Output the [X, Y] coordinate of the center of the cell containing the given text.  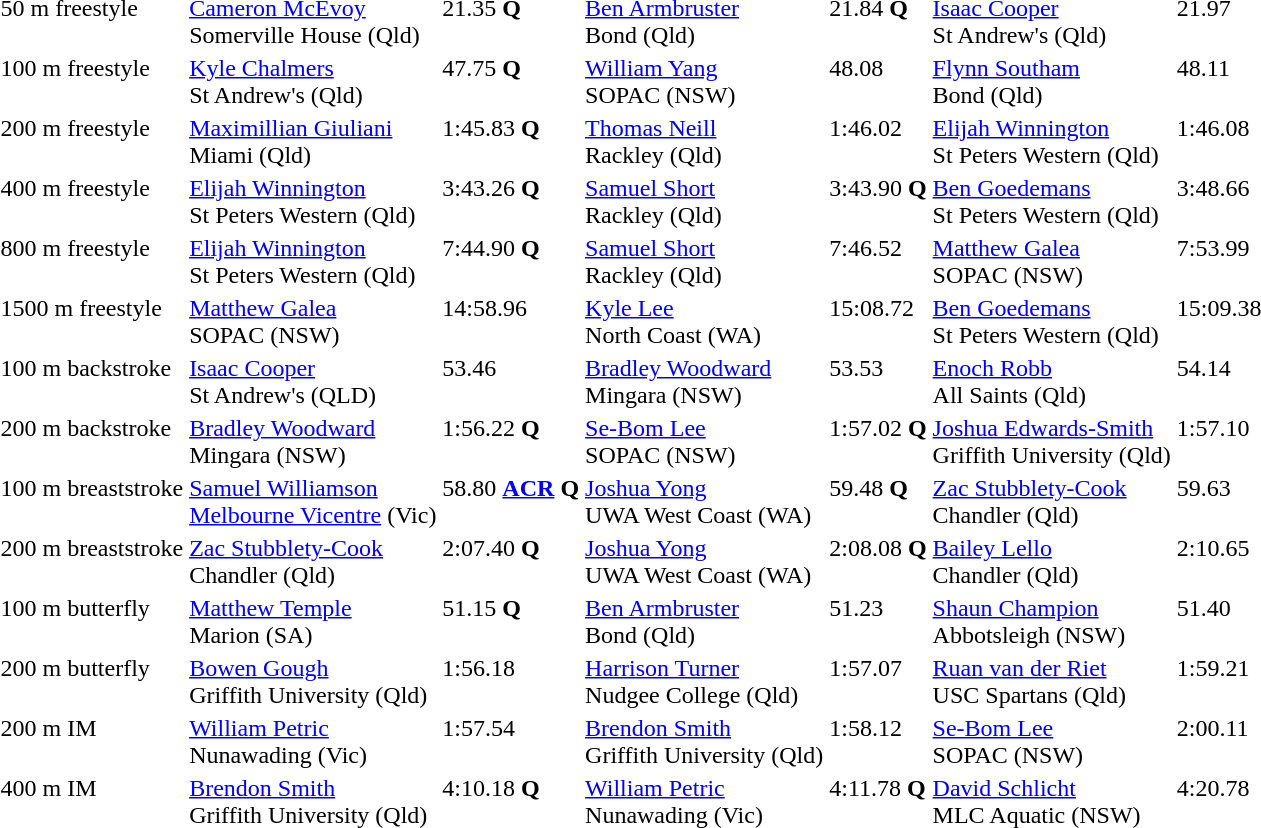
53.53 [878, 382]
59.48 Q [878, 502]
Kyle LeeNorth Coast (WA) [704, 322]
Brendon SmithGriffith University (Qld) [704, 742]
Bailey LelloChandler (Qld) [1052, 562]
51.23 [878, 622]
1:46.02 [878, 142]
Kyle ChalmersSt Andrew's (Qld) [313, 82]
Isaac CooperSt Andrew's (QLD) [313, 382]
3:43.90 Q [878, 202]
2:07.40 Q [511, 562]
7:44.90 Q [511, 262]
Ben ArmbrusterBond (Qld) [704, 622]
47.75 Q [511, 82]
Matthew TempleMarion (SA) [313, 622]
Samuel WilliamsonMelbourne Vicentre (Vic) [313, 502]
7:46.52 [878, 262]
Ruan van der RietUSC Spartans (Qld) [1052, 682]
1:45.83 Q [511, 142]
2:08.08 Q [878, 562]
Harrison TurnerNudgee College (Qld) [704, 682]
1:57.07 [878, 682]
48.08 [878, 82]
1:58.12 [878, 742]
3:43.26 Q [511, 202]
1:56.18 [511, 682]
Shaun ChampionAbbotsleigh (NSW) [1052, 622]
Bowen GoughGriffith University (Qld) [313, 682]
William YangSOPAC (NSW) [704, 82]
15:08.72 [878, 322]
Maximillian GiulianiMiami (Qld) [313, 142]
1:57.54 [511, 742]
14:58.96 [511, 322]
Flynn SouthamBond (Qld) [1052, 82]
1:57.02 Q [878, 442]
58.80 ACR Q [511, 502]
Joshua Edwards-SmithGriffith University (Qld) [1052, 442]
Enoch RobbAll Saints (Qld) [1052, 382]
1:56.22 Q [511, 442]
53.46 [511, 382]
William PetricNunawading (Vic) [313, 742]
Thomas NeillRackley (Qld) [704, 142]
51.15 Q [511, 622]
